Extract the [x, y] coordinate from the center of the cell holding the provided text.  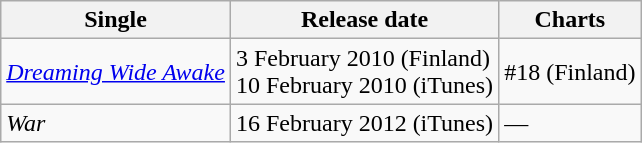
Release date [364, 20]
3 February 2010 (Finland)10 February 2010 (iTunes) [364, 72]
16 February 2012 (iTunes) [364, 123]
Single [116, 20]
#18 (Finland) [570, 72]
War [116, 123]
Charts [570, 20]
Dreaming Wide Awake [116, 72]
— [570, 123]
